Provide the (X, Y) coordinate of the cell's center where the given text is located.  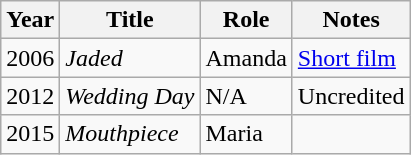
Wedding Day (130, 96)
N/A (246, 96)
Mouthpiece (130, 134)
Short film (351, 58)
Role (246, 20)
Title (130, 20)
2015 (30, 134)
Jaded (130, 58)
Amanda (246, 58)
2006 (30, 58)
Maria (246, 134)
2012 (30, 96)
Year (30, 20)
Uncredited (351, 96)
Notes (351, 20)
